Provide the (x, y) coordinate of the cell's center where the given text is located.  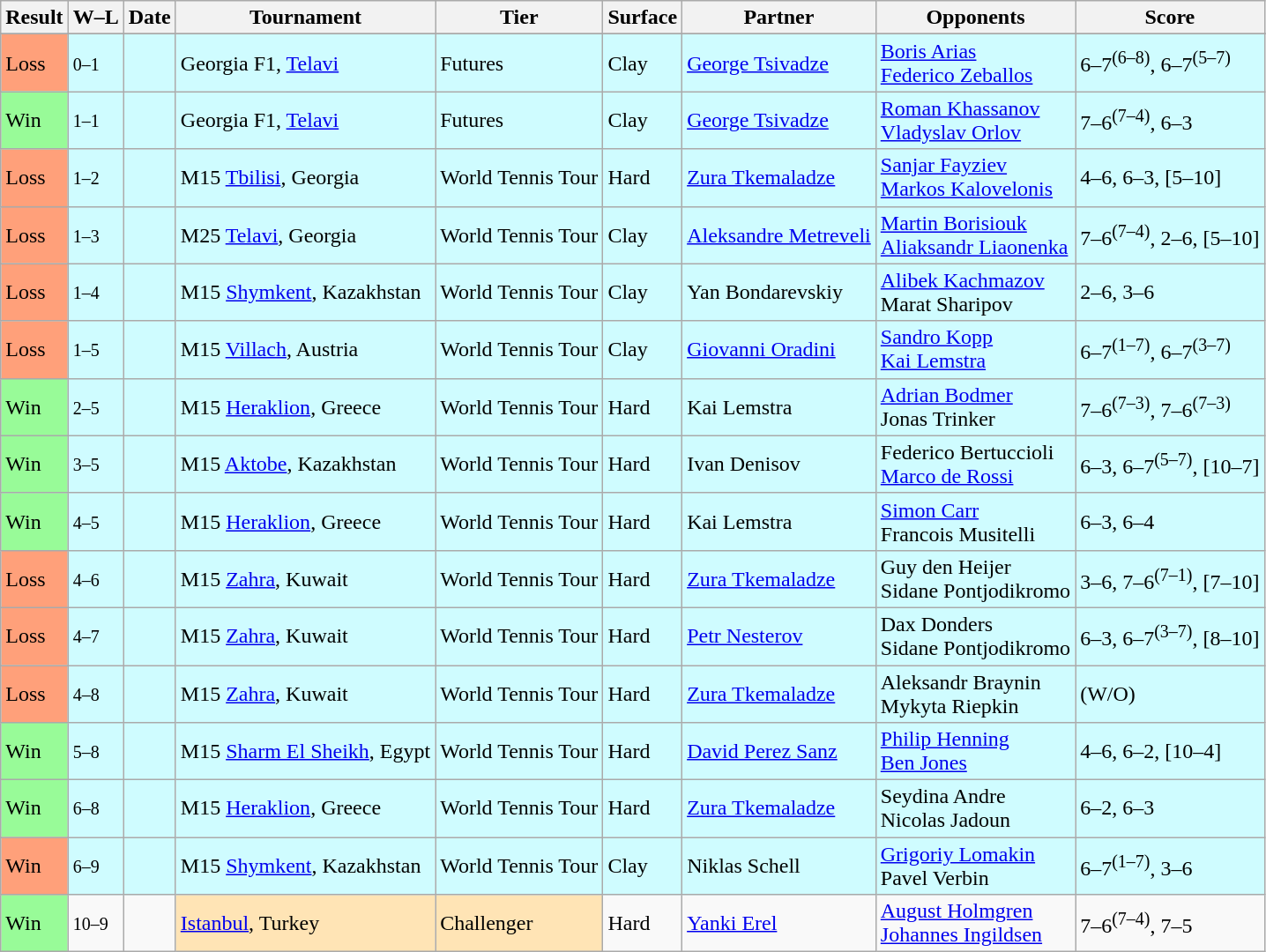
Partner (779, 18)
Niklas Schell (779, 866)
Date (150, 18)
6–3, 6–7(3–7), [8–10] (1170, 636)
M15 Sharm El Sheikh, Egypt (305, 751)
1–4 (95, 293)
7–6(7–3), 7–6(7–3) (1170, 407)
Simon Carr Francois Musitelli (975, 522)
Challenger (519, 924)
Guy den Heijer Sidane Pontjodikromo (975, 578)
Opponents (975, 18)
(W/O) (1170, 693)
6–9 (95, 866)
M15 Tbilisi, Georgia (305, 178)
Petr Nesterov (779, 636)
Surface (643, 18)
10–9 (95, 924)
6–8 (95, 809)
4–6, 6–2, [10–4] (1170, 751)
Yanki Erel (779, 924)
1–2 (95, 178)
0–1 (95, 63)
Sanjar Fayziev Markos Kalovelonis (975, 178)
Alibek Kachmazov Marat Sharipov (975, 293)
4–7 (95, 636)
6–7(1–7), 6–7(3–7) (1170, 349)
1–5 (95, 349)
David Perez Sanz (779, 751)
Aleksandre Metreveli (779, 234)
Istanbul, Turkey (305, 924)
Roman Khassanov Vladyslav Orlov (975, 120)
Boris Arias Federico Zeballos (975, 63)
Federico Bertuccioli Marco de Rossi (975, 464)
6–2, 6–3 (1170, 809)
6–7(1–7), 3–6 (1170, 866)
Seydina Andre Nicolas Jadoun (975, 809)
3–6, 7–6(7–1), [7–10] (1170, 578)
August Holmgren Johannes Ingildsen (975, 924)
Result (34, 18)
3–5 (95, 464)
4–8 (95, 693)
4–6 (95, 578)
4–5 (95, 522)
Ivan Denisov (779, 464)
Sandro Kopp Kai Lemstra (975, 349)
Aleksandr Braynin Mykyta Riepkin (975, 693)
Giovanni Oradini (779, 349)
Grigoriy Lomakin Pavel Verbin (975, 866)
Score (1170, 18)
5–8 (95, 751)
1–1 (95, 120)
7–6(7–4), 2–6, [5–10] (1170, 234)
7–6(7–4), 7–5 (1170, 924)
W–L (95, 18)
6–7(6–8), 6–7(5–7) (1170, 63)
Adrian Bodmer Jonas Trinker (975, 407)
Tournament (305, 18)
M15 Villach, Austria (305, 349)
6–3, 6–7(5–7), [10–7] (1170, 464)
Yan Bondarevskiy (779, 293)
1–3 (95, 234)
4–6, 6–3, [5–10] (1170, 178)
M15 Aktobe, Kazakhstan (305, 464)
Dax Donders Sidane Pontjodikromo (975, 636)
Martin Borisiouk Aliaksandr Liaonenka (975, 234)
6–3, 6–4 (1170, 522)
Philip Henning Ben Jones (975, 751)
2–6, 3–6 (1170, 293)
2–5 (95, 407)
Tier (519, 18)
M25 Telavi, Georgia (305, 234)
7–6(7–4), 6–3 (1170, 120)
